Determine the (x, y) coordinate at the center of the cell enclosing the given text.  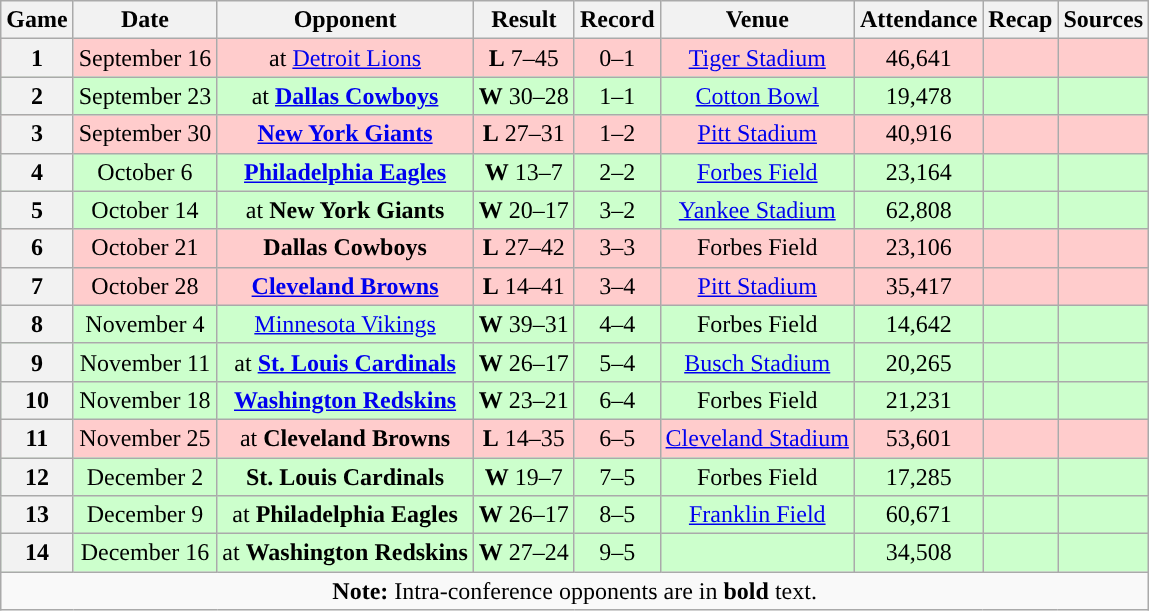
W 27–24 (524, 553)
8–5 (617, 515)
3–2 (617, 210)
at New York Giants (345, 210)
46,641 (918, 58)
5–4 (617, 362)
September 23 (145, 96)
December 16 (145, 553)
Washington Redskins (345, 400)
at Philadelphia Eagles (345, 515)
3–3 (617, 248)
9–5 (617, 553)
November 11 (145, 362)
Attendance (918, 20)
November 4 (145, 324)
53,601 (918, 438)
19,478 (918, 96)
17,285 (918, 477)
7 (37, 286)
September 16 (145, 58)
Sources (1104, 20)
Opponent (345, 20)
at St. Louis Cardinals (345, 362)
62,808 (918, 210)
L 14–41 (524, 286)
Result (524, 20)
1–1 (617, 96)
10 (37, 400)
Date (145, 20)
October 14 (145, 210)
October 28 (145, 286)
December 2 (145, 477)
Note: Intra-conference opponents are in bold text. (575, 591)
October 6 (145, 172)
L 7–45 (524, 58)
2–2 (617, 172)
Busch Stadium (757, 362)
Cleveland Browns (345, 286)
November 18 (145, 400)
20,265 (918, 362)
Minnesota Vikings (345, 324)
Cotton Bowl (757, 96)
3 (37, 134)
1–2 (617, 134)
September 30 (145, 134)
35,417 (918, 286)
October 21 (145, 248)
Venue (757, 20)
at Dallas Cowboys (345, 96)
5 (37, 210)
12 (37, 477)
6 (37, 248)
Cleveland Stadium (757, 438)
2 (37, 96)
Record (617, 20)
7–5 (617, 477)
at Detroit Lions (345, 58)
W 20–17 (524, 210)
W 19–7 (524, 477)
L 27–31 (524, 134)
11 (37, 438)
6–5 (617, 438)
4–4 (617, 324)
23,164 (918, 172)
60,671 (918, 515)
W 39–31 (524, 324)
4 (37, 172)
Philadelphia Eagles (345, 172)
November 25 (145, 438)
14,642 (918, 324)
New York Giants (345, 134)
W 13–7 (524, 172)
St. Louis Cardinals (345, 477)
34,508 (918, 553)
1 (37, 58)
L 27–42 (524, 248)
9 (37, 362)
21,231 (918, 400)
Franklin Field (757, 515)
6–4 (617, 400)
W 23–21 (524, 400)
8 (37, 324)
Game (37, 20)
3–4 (617, 286)
Tiger Stadium (757, 58)
at Washington Redskins (345, 553)
December 9 (145, 515)
40,916 (918, 134)
W 30–28 (524, 96)
23,106 (918, 248)
Recap (1020, 20)
0–1 (617, 58)
Yankee Stadium (757, 210)
Dallas Cowboys (345, 248)
L 14–35 (524, 438)
13 (37, 515)
at Cleveland Browns (345, 438)
14 (37, 553)
